Provide the (X, Y) coordinate of the cell's center where the given text is located.  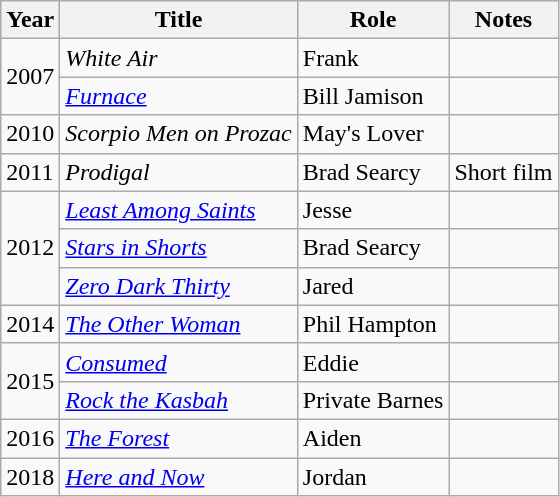
Here and Now (178, 477)
2010 (30, 134)
Role (373, 20)
Consumed (178, 362)
2018 (30, 477)
Eddie (373, 362)
Stars in Shorts (178, 248)
Private Barnes (373, 400)
The Other Woman (178, 324)
Aiden (373, 438)
Bill Jamison (373, 96)
2011 (30, 172)
May's Lover (373, 134)
Frank (373, 58)
Jordan (373, 477)
Prodigal (178, 172)
2015 (30, 381)
Least Among Saints (178, 210)
Furnace (178, 96)
Rock the Kasbah (178, 400)
2016 (30, 438)
Scorpio Men on Prozac (178, 134)
2014 (30, 324)
Year (30, 20)
Short film (504, 172)
Title (178, 20)
2007 (30, 77)
The Forest (178, 438)
Jared (373, 286)
White Air (178, 58)
2012 (30, 248)
Zero Dark Thirty (178, 286)
Jesse (373, 210)
Phil Hampton (373, 324)
Notes (504, 20)
